Find where the given text appears and provide that cell's center as [x, y] coordinate. 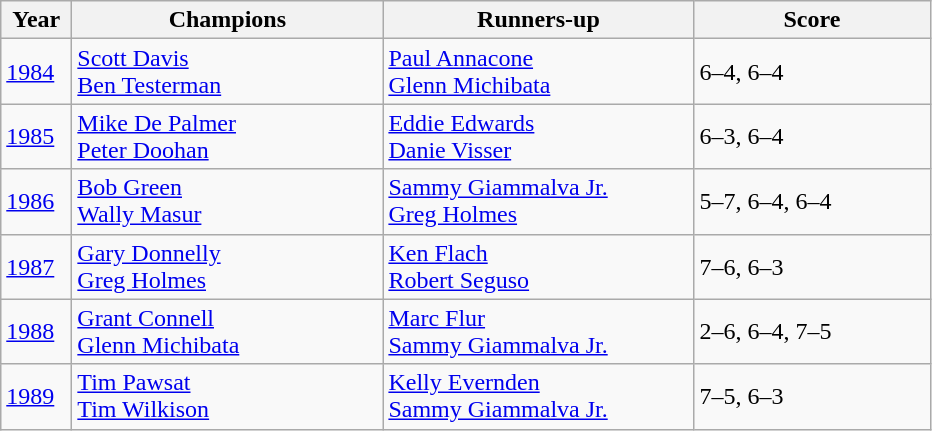
1985 [36, 136]
1989 [36, 396]
Scott Davis Ben Testerman [228, 72]
Champions [228, 20]
7–6, 6–3 [812, 266]
Tim Pawsat Tim Wilkison [228, 396]
Kelly Evernden Sammy Giammalva Jr. [538, 396]
7–5, 6–3 [812, 396]
Score [812, 20]
Year [36, 20]
6–4, 6–4 [812, 72]
1988 [36, 332]
5–7, 6–4, 6–4 [812, 202]
Ken Flach Robert Seguso [538, 266]
Mike De Palmer Peter Doohan [228, 136]
Paul Annacone Glenn Michibata [538, 72]
Marc Flur Sammy Giammalva Jr. [538, 332]
1986 [36, 202]
Bob Green Wally Masur [228, 202]
Sammy Giammalva Jr. Greg Holmes [538, 202]
Runners-up [538, 20]
Eddie Edwards Danie Visser [538, 136]
6–3, 6–4 [812, 136]
1987 [36, 266]
Gary Donnelly Greg Holmes [228, 266]
2–6, 6–4, 7–5 [812, 332]
1984 [36, 72]
Grant Connell Glenn Michibata [228, 332]
